Search for the cell housing the specified text and yield its [X, Y] center coordinate. 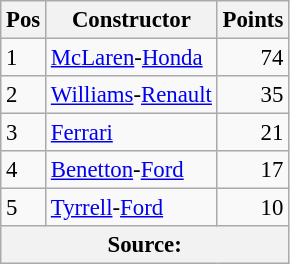
74 [252, 58]
Ferrari [132, 133]
5 [24, 208]
21 [252, 133]
Source: [145, 245]
17 [252, 170]
10 [252, 208]
Williams-Renault [132, 95]
Tyrrell-Ford [132, 208]
35 [252, 95]
Benetton-Ford [132, 170]
4 [24, 170]
Pos [24, 20]
Constructor [132, 20]
1 [24, 58]
3 [24, 133]
2 [24, 95]
McLaren-Honda [132, 58]
Points [252, 20]
